Return the [X, Y] coordinate for the center point of the cell that contains the specified text.  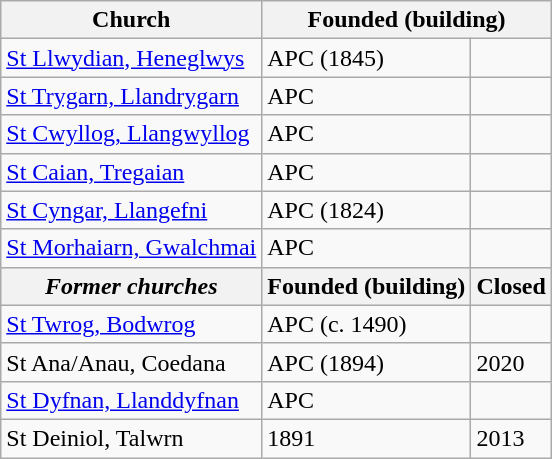
APC (1894) [366, 362]
St Cyngar, Llangefni [132, 210]
2013 [511, 438]
Church [132, 20]
1891 [366, 438]
APC (1845) [366, 58]
St Llwydian, Heneglwys [132, 58]
St Morhaiarn, Gwalchmai [132, 248]
2020 [511, 362]
APC (c. 1490) [366, 324]
St Deiniol, Talwrn [132, 438]
St Ana/Anau, Coedana [132, 362]
St Cwyllog, Llangwyllog [132, 134]
APC (1824) [366, 210]
Former churches [132, 286]
St Twrog, Bodwrog [132, 324]
Closed [511, 286]
St Dyfnan, Llanddyfnan [132, 400]
St Trygarn, Llandrygarn [132, 96]
St Caian, Tregaian [132, 172]
